Identify which cell holds the provided text, then report its [x, y] central coordinate. 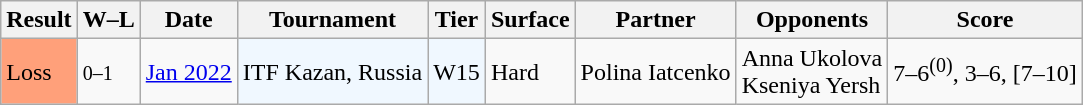
Anna Ukolova Kseniya Yersh [812, 72]
Tier [457, 20]
Result [39, 20]
Surface [530, 20]
Score [985, 20]
Polina Iatcenko [656, 72]
Loss [39, 72]
Partner [656, 20]
ITF Kazan, Russia [332, 72]
Hard [530, 72]
W15 [457, 72]
0–1 [108, 72]
7–6(0), 3–6, [7–10] [985, 72]
Date [188, 20]
W–L [108, 20]
Jan 2022 [188, 72]
Tournament [332, 20]
Opponents [812, 20]
